Provide the (X, Y) coordinate of the cell's center where the given text is located.  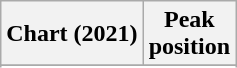
Peakposition (189, 34)
Chart (2021) (72, 34)
